Extract the [X, Y] coordinate from the center of the cell holding the provided text.  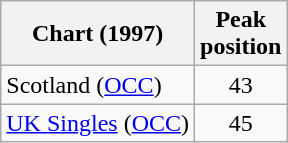
43 [241, 85]
Chart (1997) [98, 34]
UK Singles (OCC) [98, 123]
45 [241, 123]
Scotland (OCC) [98, 85]
Peakposition [241, 34]
